Provide the (x, y) coordinate of the cell's center where the given text is located.  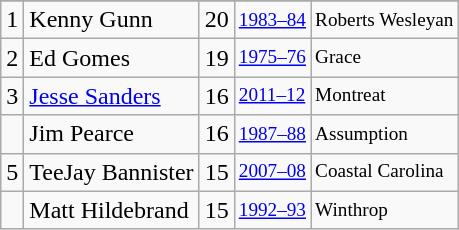
19 (216, 58)
1987–88 (272, 134)
20 (216, 20)
2007–08 (272, 172)
Ed Gomes (112, 58)
Jim Pearce (112, 134)
Winthrop (384, 210)
1 (12, 20)
2011–12 (272, 96)
TeeJay Bannister (112, 172)
Assumption (384, 134)
1992–93 (272, 210)
5 (12, 172)
1983–84 (272, 20)
1975–76 (272, 58)
Jesse Sanders (112, 96)
3 (12, 96)
Coastal Carolina (384, 172)
Kenny Gunn (112, 20)
Roberts Wesleyan (384, 20)
Grace (384, 58)
Matt Hildebrand (112, 210)
Montreat (384, 96)
2 (12, 58)
